From the cell containing the given text, extract its center point as (X, Y) coordinate. 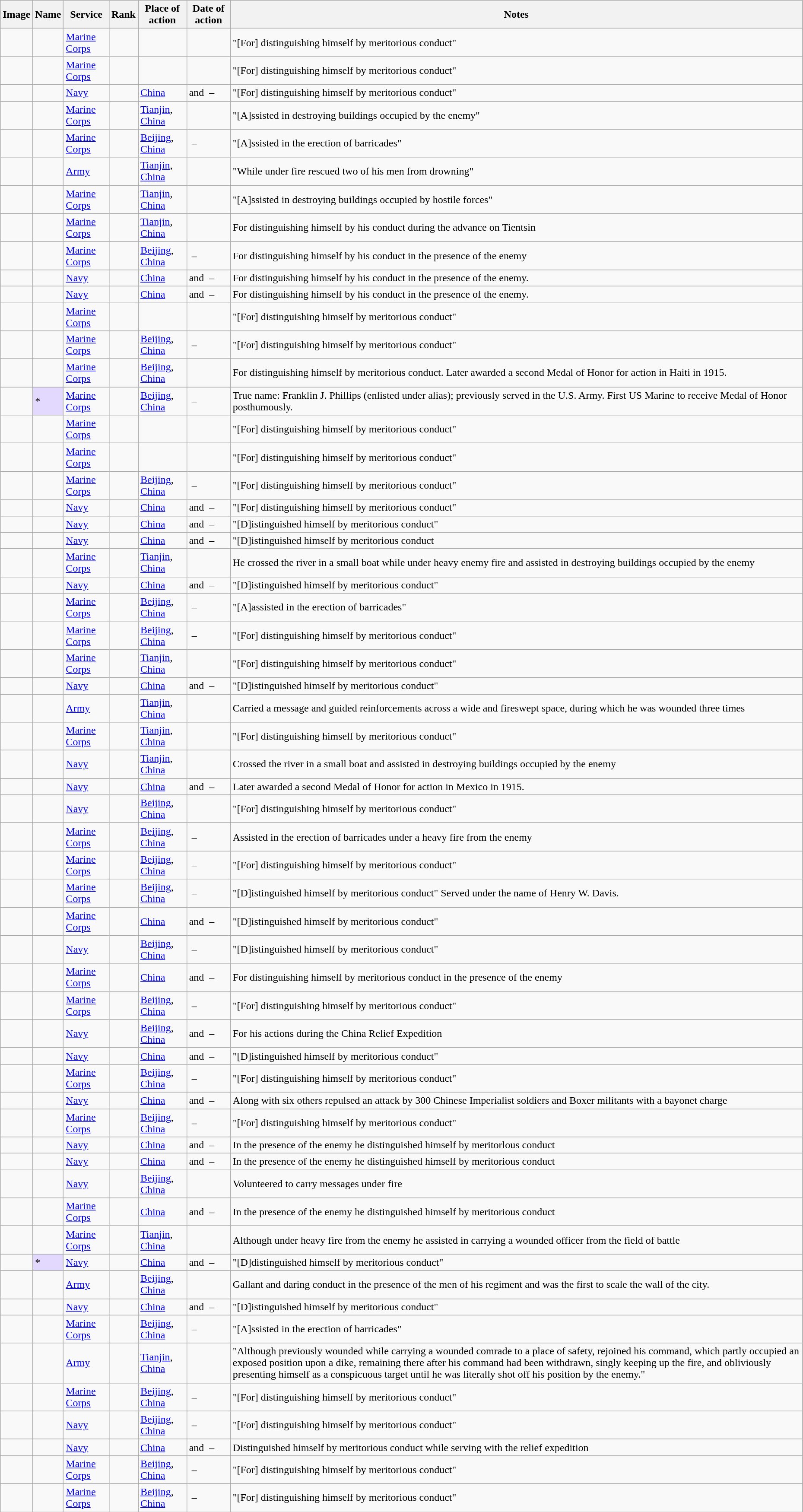
Volunteered to carry messages under fire (516, 1184)
"[A]ssisted in destroying buildings occupied by hostile forces" (516, 200)
"[D]istinguished himself by meritorious conduct" Served under the name of Henry W. Davis. (516, 893)
For his actions during the China Relief Expedition (516, 1033)
"[D]distinguished himself by meritorious conduct" (516, 1262)
For distinguishing himself by his conduct in the presence of the enemy (516, 256)
Assisted in the erection of barricades under a heavy fire from the enemy (516, 837)
Notes (516, 15)
Later awarded a second Medal of Honor for action in Mexico in 1915. (516, 787)
For distinguishing himself by his conduct during the advance on Tientsin (516, 227)
True name: Franklin J. Phillips (enlisted under alias); previously served in the U.S. Army. First US Marine to receive Medal of Honor posthumously. (516, 401)
"[A]ssisted in destroying buildings occupied by the enemy" (516, 115)
Although under heavy fire from the enemy he assisted in carrying a wounded officer from the field of battle (516, 1240)
"While under fire rescued two of his men from drowning" (516, 171)
Distinguished himself by meritorious conduct while serving with the relief expedition (516, 1447)
Image (16, 15)
Carried a message and guided reinforcements across a wide and fireswept space, during which he was wounded three times (516, 708)
In the presence of the enemy he distinguished himself by meritorlous conduct (516, 1145)
Place of action (162, 15)
Crossed the river in a small boat and assisted in destroying buildings occupied by the enemy (516, 765)
He crossed the river in a small boat while under heavy enemy fire and assisted in destroying buildings occupied by the enemy (516, 562)
Service (86, 15)
Date of action (208, 15)
"[D]istinguished himself by meritorious conduct (516, 540)
Rank (124, 15)
Name (48, 15)
Gallant and daring conduct in the presence of the men of his regiment and was the first to scale the wall of the city. (516, 1285)
"[A]assisted in the erection of barricades" (516, 607)
For distinguishing himself by meritorious conduct. Later awarded a second Medal of Honor for action in Haiti in 1915. (516, 373)
Along with six others repulsed an attack by 300 Chinese Imperialist soldiers and Boxer militants with a bayonet charge (516, 1100)
For distinguishing himself by meritorious conduct in the presence of the enemy (516, 977)
